Return the (X, Y) coordinate for the center point of the cell that contains the specified text.  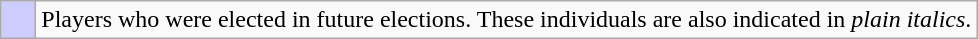
Players who were elected in future elections. These individuals are also indicated in plain italics. (506, 20)
